Identify which cell holds the provided text, then report its [x, y] central coordinate. 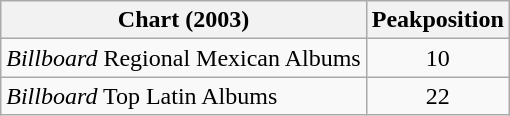
10 [438, 58]
Peakposition [438, 20]
22 [438, 96]
Billboard Top Latin Albums [184, 96]
Chart (2003) [184, 20]
Billboard Regional Mexican Albums [184, 58]
